For the text-containing cell, return its midpoint in (X, Y) coordinate format. 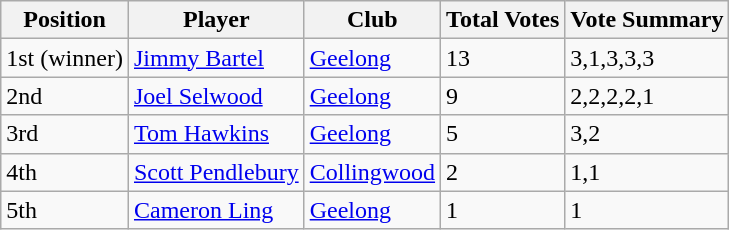
Scott Pendlebury (216, 172)
4th (65, 172)
2,2,2,2,1 (647, 96)
Position (65, 20)
3,2 (647, 134)
Player (216, 20)
5th (65, 210)
Tom Hawkins (216, 134)
5 (503, 134)
Vote Summary (647, 20)
Total Votes (503, 20)
Collingwood (372, 172)
1,1 (647, 172)
1st (winner) (65, 58)
3,1,3,3,3 (647, 58)
2nd (65, 96)
Joel Selwood (216, 96)
Club (372, 20)
13 (503, 58)
3rd (65, 134)
Cameron Ling (216, 210)
Jimmy Bartel (216, 58)
9 (503, 96)
2 (503, 172)
